Detect which cell encompasses the target text, then output its [x, y] center coordinate. 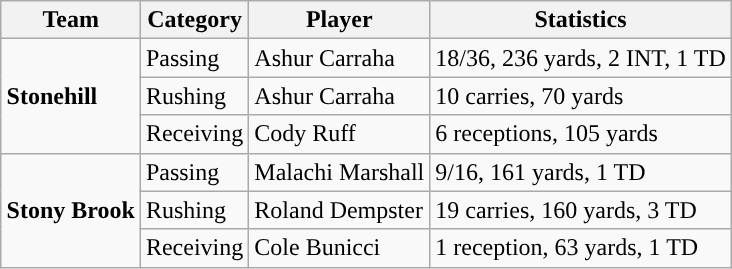
Cody Ruff [340, 134]
Category [194, 20]
1 reception, 63 yards, 1 TD [580, 248]
Malachi Marshall [340, 172]
Stony Brook [70, 210]
Team [70, 20]
19 carries, 160 yards, 3 TD [580, 210]
9/16, 161 yards, 1 TD [580, 172]
10 carries, 70 yards [580, 96]
Player [340, 20]
6 receptions, 105 yards [580, 134]
Statistics [580, 20]
18/36, 236 yards, 2 INT, 1 TD [580, 58]
Stonehill [70, 96]
Roland Dempster [340, 210]
Cole Bunicci [340, 248]
